From the cell containing the given text, extract its center point as [X, Y] coordinate. 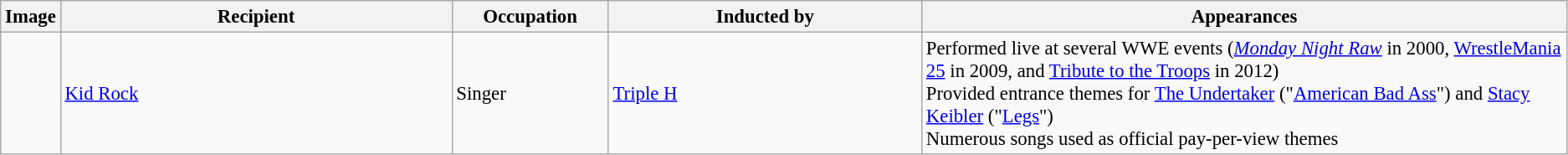
Image [30, 17]
Occupation [530, 17]
Kid Rock [256, 94]
Recipient [256, 17]
Appearances [1245, 17]
Triple H [765, 94]
Singer [530, 94]
Inducted by [765, 17]
